Pinpoint the cell where the given text exists, returning its [X, Y] midpoint coordinate. 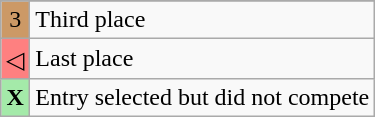
◁ [16, 59]
3 [16, 20]
Entry selected but did not compete [202, 97]
X [16, 97]
Last place [202, 59]
Third place [202, 20]
